Locate the cell with the specified text and output its [X, Y] center coordinate. 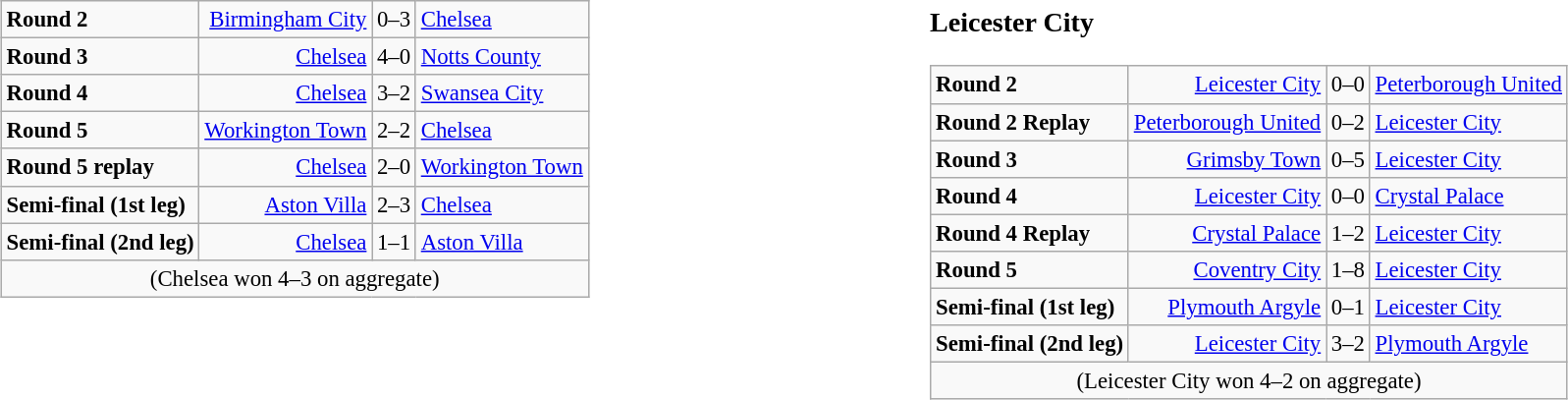
2–0 [395, 167]
4–0 [395, 57]
Notts County [502, 57]
Swansea City [502, 93]
0–5 [1347, 159]
2–3 [395, 204]
0–2 [1347, 122]
1–1 [395, 242]
Round 2 Replay [1030, 122]
(Leicester City won 4–2 on aggregate) [1249, 380]
1–8 [1347, 269]
1–2 [1347, 233]
Round 4 Replay [1030, 233]
(Chelsea won 4–3 on aggregate) [295, 278]
Coventry City [1227, 269]
Grimsby Town [1227, 159]
Birmingham City [286, 20]
0–1 [1347, 307]
2–2 [395, 131]
0–3 [395, 20]
Round 5 replay [100, 167]
